Pinpoint the cell where the given text exists, returning its [X, Y] midpoint coordinate. 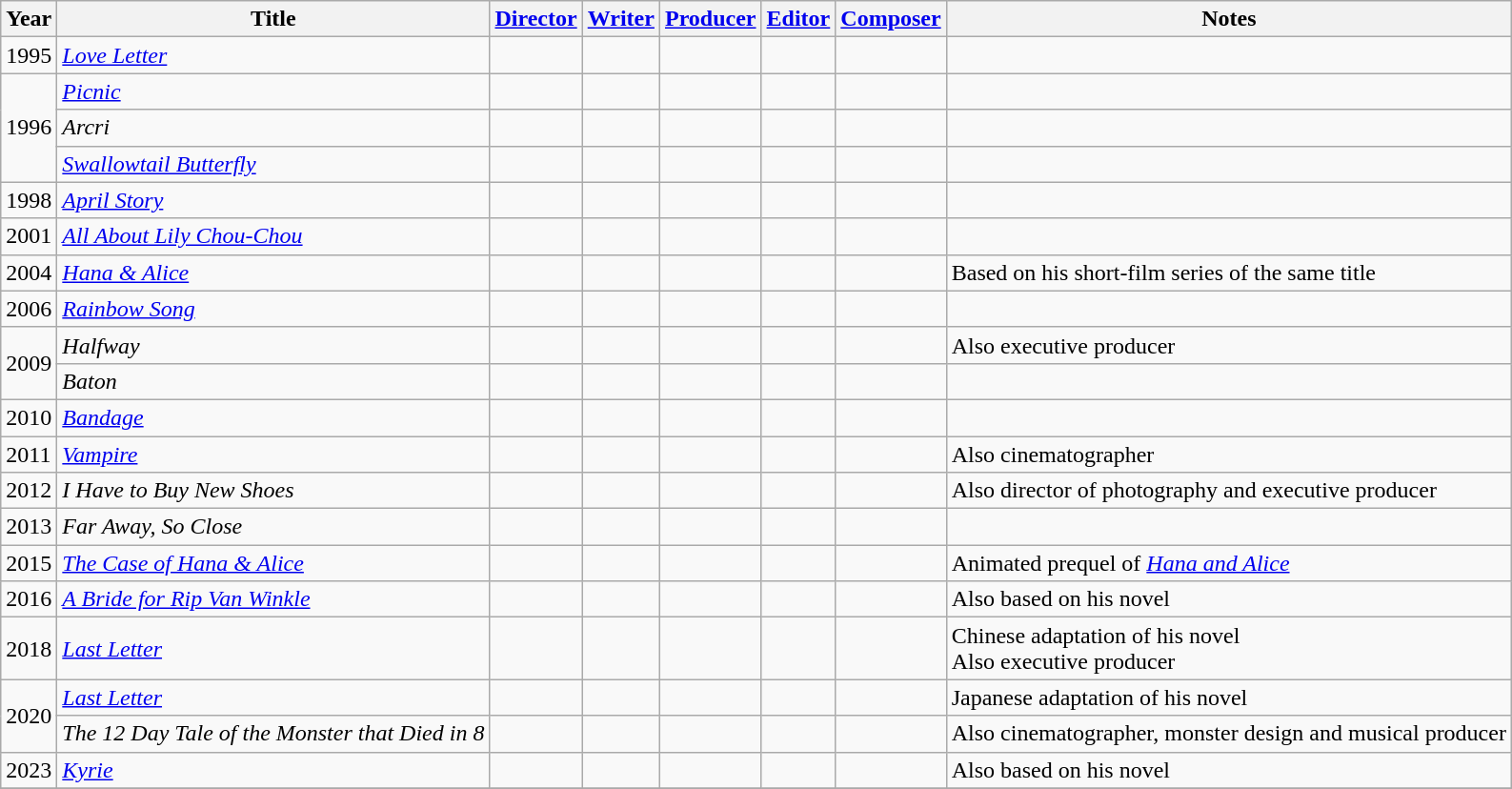
2010 [29, 417]
Editor [798, 19]
2020 [29, 716]
Notes [1229, 19]
Bandage [273, 417]
Hana & Alice [273, 273]
2011 [29, 455]
Director [535, 19]
Far Away, So Close [273, 527]
Picnic [273, 91]
Halfway [273, 345]
2012 [29, 491]
2001 [29, 236]
1996 [29, 128]
All About Lily Chou-Chou [273, 236]
Also director of photography and executive producer [1229, 491]
Swallowtail Butterfly [273, 164]
2018 [29, 648]
Chinese adaptation of his novelAlso executive producer [1229, 648]
Love Letter [273, 55]
Baton [273, 381]
The Case of Hana & Alice [273, 563]
Writer [621, 19]
April Story [273, 200]
Kyrie [273, 770]
Rainbow Song [273, 309]
1995 [29, 55]
Also executive producer [1229, 345]
Composer [891, 19]
Based on his short-film series of the same title [1229, 273]
2006 [29, 309]
2009 [29, 363]
The 12 Day Tale of the Monster that Died in 8 [273, 734]
Japanese adaptation of his novel [1229, 698]
2023 [29, 770]
Animated prequel of Hana and Alice [1229, 563]
A Bride for Rip Van Winkle [273, 599]
2004 [29, 273]
Title [273, 19]
1998 [29, 200]
2013 [29, 527]
2016 [29, 599]
Also cinematographer, monster design and musical producer [1229, 734]
I Have to Buy New Shoes [273, 491]
Year [29, 19]
2015 [29, 563]
Also cinematographer [1229, 455]
Vampire [273, 455]
Producer [711, 19]
Arcri [273, 128]
